Determine the [X, Y] coordinate at the center of the cell enclosing the given text.  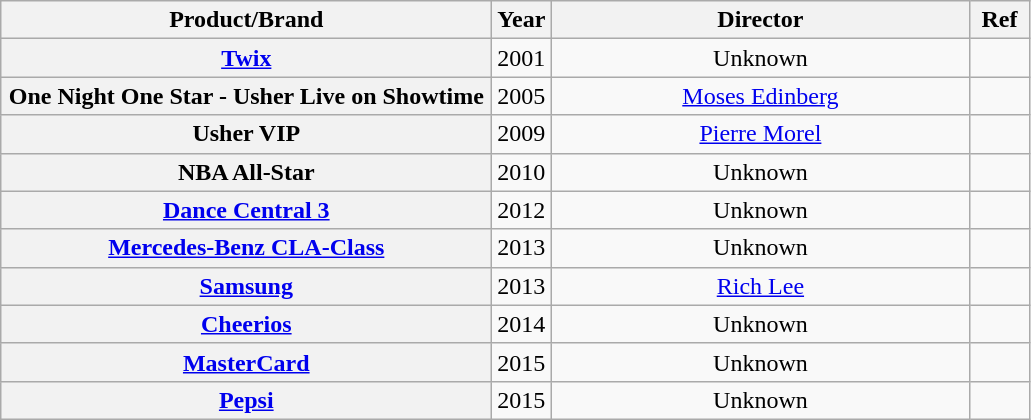
Rich Lee [760, 286]
Ref [1000, 20]
2014 [522, 324]
One Night One Star - Usher Live on Showtime [246, 96]
Director [760, 20]
Twix [246, 58]
Pepsi [246, 400]
NBA All-Star [246, 172]
Pierre Morel [760, 134]
Year [522, 20]
2005 [522, 96]
Moses Edinberg [760, 96]
Product/Brand [246, 20]
2010 [522, 172]
Samsung [246, 286]
Cheerios [246, 324]
Dance Central 3 [246, 210]
Mercedes-Benz CLA-Class [246, 248]
2012 [522, 210]
2001 [522, 58]
MasterCard [246, 362]
Usher VIP [246, 134]
2009 [522, 134]
